Capture the cell that displays the provided text and extract its (x, y) central coordinate. 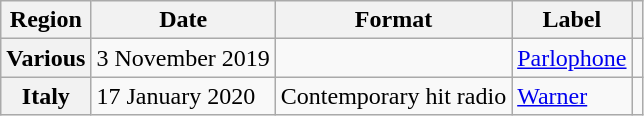
Warner (572, 96)
Parlophone (572, 58)
17 January 2020 (183, 96)
Italy (46, 96)
Region (46, 20)
Format (393, 20)
Contemporary hit radio (393, 96)
Label (572, 20)
3 November 2019 (183, 58)
Date (183, 20)
Various (46, 58)
